Return (x, y) of the center of cell containing provided text 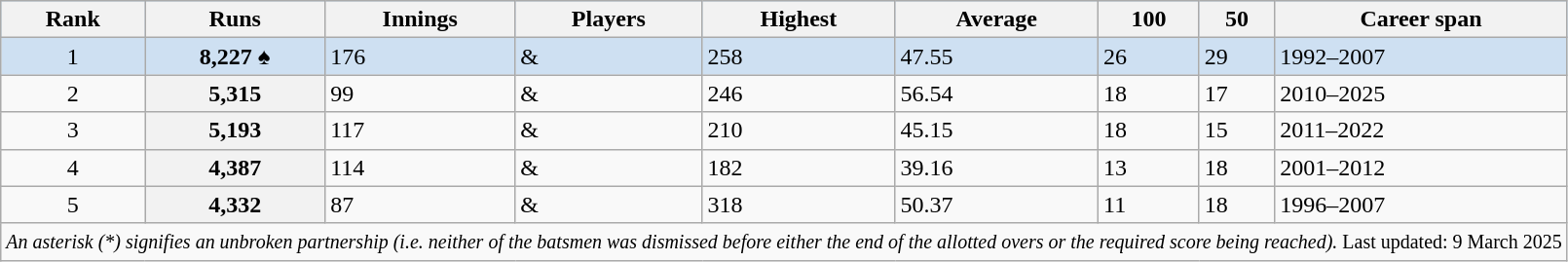
258 (799, 56)
45.15 (997, 131)
210 (799, 131)
99 (421, 94)
2011–2022 (1422, 131)
Runs (236, 19)
8,227 ♠ (236, 56)
2010–2025 (1422, 94)
1992–2007 (1422, 56)
13 (1149, 168)
114 (421, 168)
Innings (421, 19)
1 (73, 56)
26 (1149, 56)
2 (73, 94)
50.37 (997, 205)
Players (609, 19)
1996–2007 (1422, 205)
Highest (799, 19)
5 (73, 205)
Rank (73, 19)
182 (799, 168)
5,193 (236, 131)
47.55 (997, 56)
Average (997, 19)
87 (421, 205)
50 (1237, 19)
4,387 (236, 168)
176 (421, 56)
246 (799, 94)
4 (73, 168)
17 (1237, 94)
Career span (1422, 19)
39.16 (997, 168)
11 (1149, 205)
5,315 (236, 94)
15 (1237, 131)
29 (1237, 56)
3 (73, 131)
100 (1149, 19)
2001–2012 (1422, 168)
4,332 (236, 205)
56.54 (997, 94)
318 (799, 205)
117 (421, 131)
